Determine the (X, Y) coordinate at the center of the cell enclosing the given text.  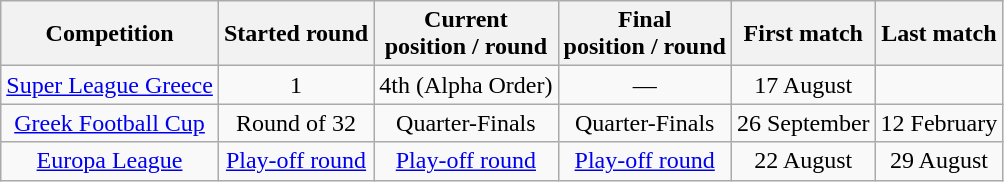
Currentposition / round (466, 34)
Started round (296, 34)
Finalposition / round (644, 34)
29 August (939, 161)
Competition (110, 34)
17 August (803, 85)
— (644, 85)
Greek Football Cup (110, 123)
Super League Greece (110, 85)
Last match (939, 34)
Round of 32 (296, 123)
4th (Alpha Order) (466, 85)
26 September (803, 123)
1 (296, 85)
22 August (803, 161)
12 February (939, 123)
First match (803, 34)
Europa League (110, 161)
